Detect which cell encompasses the target text, then output its [X, Y] center coordinate. 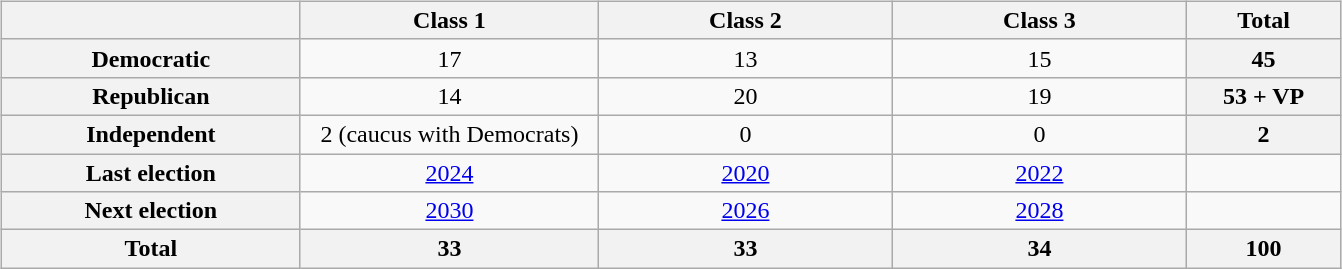
13 [745, 58]
Republican [150, 96]
15 [1039, 58]
Democratic [150, 58]
2 [1263, 134]
Class 2 [745, 20]
2022 [1039, 173]
20 [745, 96]
Next election [150, 211]
17 [449, 58]
Independent [150, 134]
2026 [745, 211]
2030 [449, 211]
Last election [150, 173]
100 [1263, 249]
2 (caucus with Democrats) [449, 134]
19 [1039, 96]
14 [449, 96]
2028 [1039, 211]
Class 1 [449, 20]
53 + VP [1263, 96]
Class 3 [1039, 20]
2024 [449, 173]
2020 [745, 173]
34 [1039, 249]
45 [1263, 58]
